Capture the cell that displays the provided text and extract its [x, y] central coordinate. 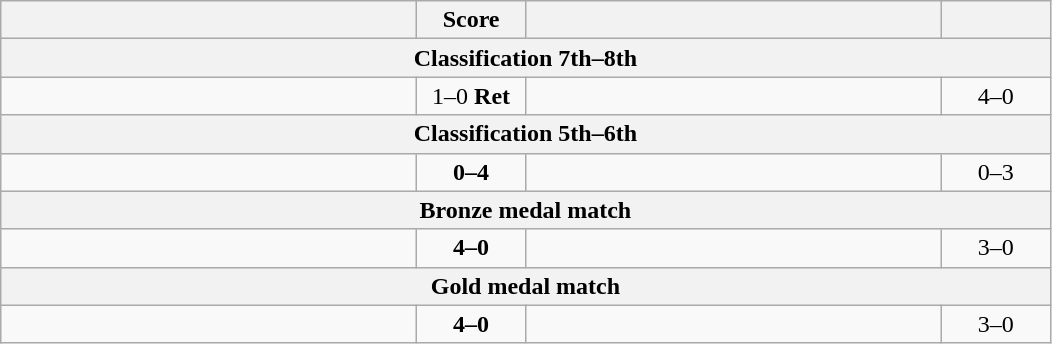
Gold medal match [526, 286]
Bronze medal match [526, 210]
Classification 7th–8th [526, 58]
0–4 [472, 172]
Classification 5th–6th [526, 134]
Score [472, 20]
0–3 [996, 172]
1–0 Ret [472, 96]
